Return [x, y] of the center of cell containing provided text 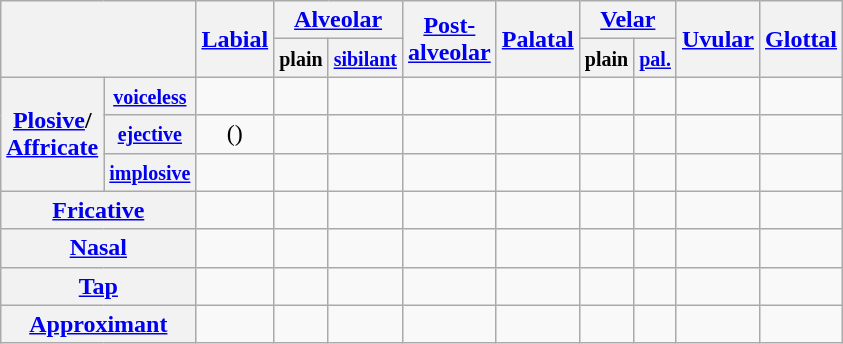
Velar [628, 20]
ejective [150, 134]
Glottal [802, 39]
pal. [656, 58]
Tap [98, 286]
Labial [235, 39]
voiceless [150, 96]
Uvular [718, 39]
implosive [150, 172]
sibilant [365, 58]
Approximant [98, 324]
Palatal [538, 39]
Fricative [98, 210]
Plosive/Affricate [52, 134]
Post-alveolar [450, 39]
Nasal [98, 248]
() [235, 134]
Alveolar [338, 20]
